Locate the cell with the specified text and output its (x, y) center coordinate. 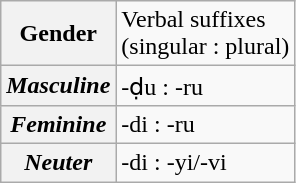
-ḍu : -ru (206, 86)
-di : -yi/-vi (206, 162)
Gender (58, 34)
Feminine (58, 124)
Verbal suffixes(singular : plural) (206, 34)
Masculine (58, 86)
-di : -ru (206, 124)
Neuter (58, 162)
